Return the (x, y) coordinate for the center point of the cell that contains the specified text.  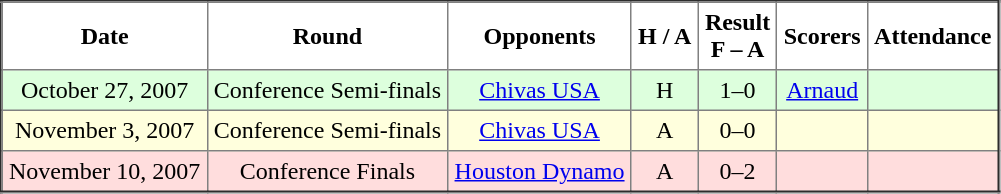
Arnaud (822, 90)
Houston Dynamo (540, 172)
1–0 (738, 90)
H / A (664, 36)
October 27, 2007 (105, 90)
0–0 (738, 130)
Round (328, 36)
ResultF – A (738, 36)
November 3, 2007 (105, 130)
Scorers (822, 36)
H (664, 90)
November 10, 2007 (105, 172)
Date (105, 36)
Conference Finals (328, 172)
0–2 (738, 172)
Attendance (933, 36)
Opponents (540, 36)
